Search for the cell housing the specified text and yield its [x, y] center coordinate. 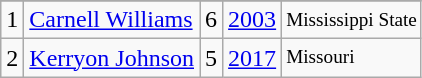
Mississippi State [352, 20]
Missouri [352, 58]
6 [212, 20]
2003 [252, 20]
Carnell Williams [112, 20]
5 [212, 58]
Kerryon Johnson [112, 58]
2017 [252, 58]
1 [12, 20]
2 [12, 58]
